Provide the [x, y] coordinate of the cell's center where the given text is located.  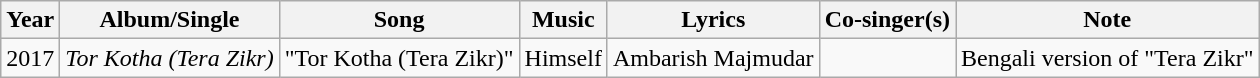
Bengali version of "Tera Zikr" [1108, 58]
Note [1108, 20]
Song [399, 20]
Lyrics [713, 20]
Tor Kotha (Tera Zikr) [170, 58]
Year [30, 20]
2017 [30, 58]
Music [563, 20]
Co-singer(s) [887, 20]
Himself [563, 58]
Album/Single [170, 20]
Ambarish Majmudar [713, 58]
"Tor Kotha (Tera Zikr)" [399, 58]
